Determine the [X, Y] coordinate at the center of the cell enclosing the given text.  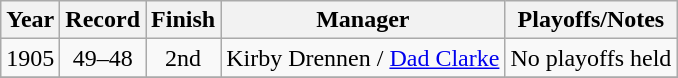
No playoffs held [591, 58]
Playoffs/Notes [591, 20]
1905 [30, 58]
Record [103, 20]
Finish [184, 20]
Kirby Drennen / Dad Clarke [363, 58]
Year [30, 20]
49–48 [103, 58]
2nd [184, 58]
Manager [363, 20]
